Identify which cell holds the provided text, then report its (x, y) central coordinate. 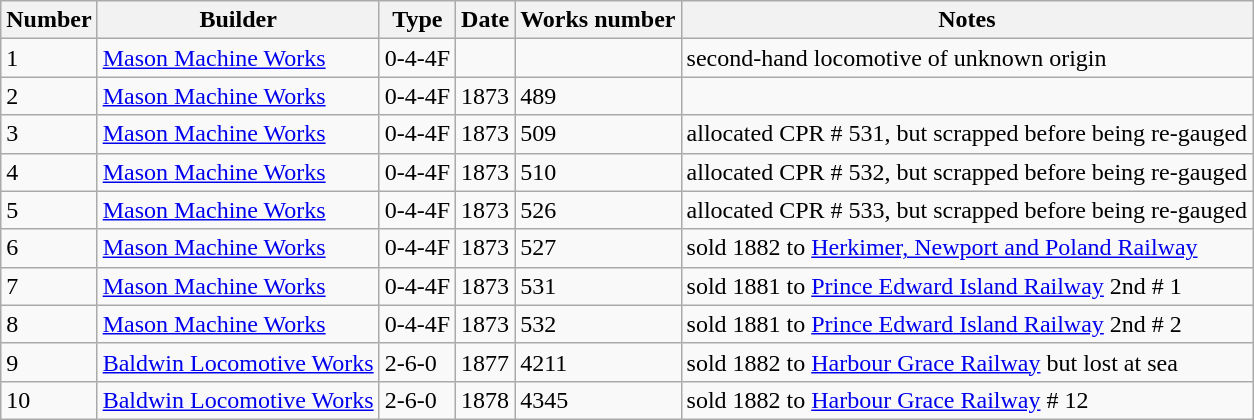
526 (598, 210)
5 (49, 210)
10 (49, 400)
7 (49, 286)
8 (49, 324)
Works number (598, 20)
3 (49, 134)
2 (49, 96)
Date (486, 20)
1877 (486, 362)
510 (598, 172)
489 (598, 96)
allocated CPR # 531, but scrapped before being re-gauged (967, 134)
1878 (486, 400)
allocated CPR # 532, but scrapped before being re-gauged (967, 172)
509 (598, 134)
9 (49, 362)
allocated CPR # 533, but scrapped before being re-gauged (967, 210)
531 (598, 286)
sold 1881 to Prince Edward Island Railway 2nd # 2 (967, 324)
second-hand locomotive of unknown origin (967, 58)
Type (417, 20)
532 (598, 324)
Number (49, 20)
527 (598, 248)
4345 (598, 400)
4211 (598, 362)
sold 1882 to Harbour Grace Railway # 12 (967, 400)
sold 1881 to Prince Edward Island Railway 2nd # 1 (967, 286)
1 (49, 58)
Builder (238, 20)
4 (49, 172)
sold 1882 to Herkimer, Newport and Poland Railway (967, 248)
Notes (967, 20)
sold 1882 to Harbour Grace Railway but lost at sea (967, 362)
6 (49, 248)
